Find where the given text appears and provide that cell's center as (x, y) coordinate. 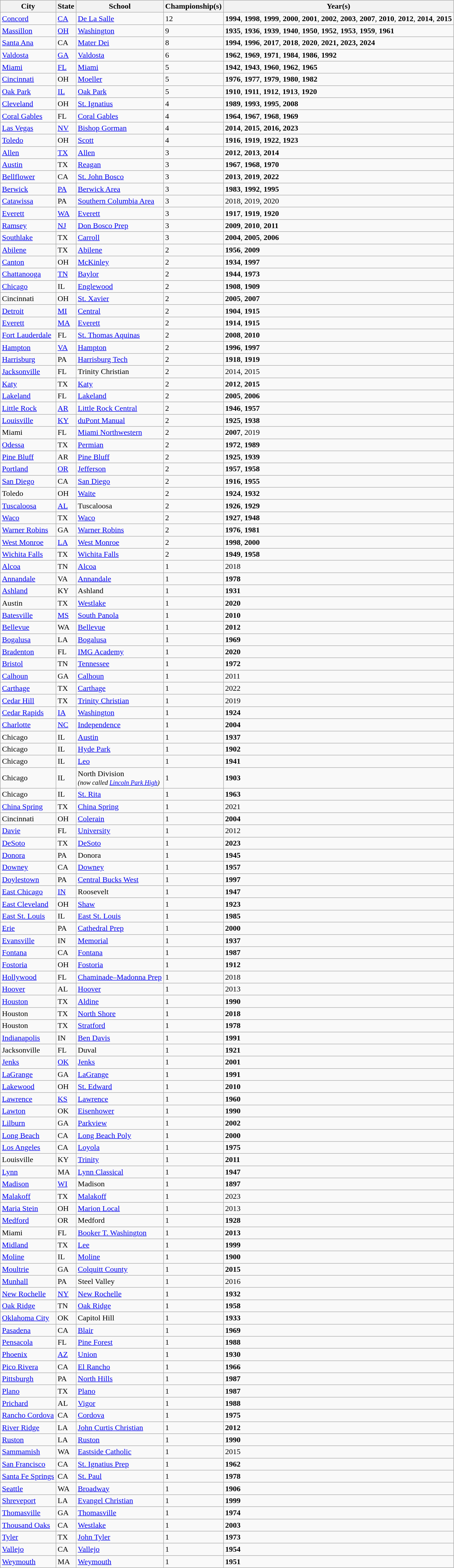
Independence (120, 725)
1925, 1939 (339, 457)
2009, 2010, 2011 (339, 226)
1903 (339, 778)
Fort Lauderdale (28, 335)
Colerain (120, 819)
NV (66, 128)
Lee (120, 1245)
1962, 1969, 1971, 1984, 1986, 1992 (339, 55)
Year(s) (339, 6)
Central (120, 311)
Cedar Hill (28, 700)
South Panola (120, 615)
North Shore (120, 1014)
1989, 1993, 1995, 2008 (339, 104)
Pasadena (28, 1330)
MS (66, 615)
Memorial (120, 940)
Davie (28, 831)
Cedar Rapids (28, 712)
McKinley (120, 262)
KS (66, 1099)
Southlake (28, 238)
1985 (339, 916)
Aldine (120, 1001)
Vigor (120, 1403)
Bristol (28, 664)
De La Salle (120, 19)
1918, 1919 (339, 360)
1949, 1958 (339, 554)
North Division(now called Lincoln Park High) (120, 778)
El Rancho (120, 1367)
1934, 1997 (339, 262)
Englewood (120, 286)
Tennessee (120, 664)
Booker T. Washington (120, 1233)
Duval (120, 1050)
1983, 1992, 1995 (339, 189)
Mater Dei (120, 43)
Concord (28, 19)
1957, 1958 (339, 469)
Waite (120, 493)
Capitol Hill (120, 1318)
Broadway (120, 1488)
Leo (120, 761)
Canton (28, 262)
NC (66, 725)
City (28, 6)
Southern Columbia Area (120, 201)
Central Bucks West (120, 880)
1964, 1967, 1968, 1969 (339, 116)
2019 (339, 700)
Santa Fe Springs (28, 1476)
2004, 2005, 2006 (339, 238)
Thousand Oaks (28, 1525)
Bellflower (28, 177)
Miami Northwestern (120, 433)
1998, 2000 (339, 542)
2018, 2019, 2020 (339, 201)
Trinity (120, 1160)
2008, 2010 (339, 335)
1900 (339, 1257)
NJ (66, 226)
Long Beach Poly (120, 1135)
1958 (339, 1306)
2002 (339, 1123)
Chaminade–Madonna Prep (120, 977)
Sammamish (28, 1452)
East Cleveland (28, 904)
Blair (120, 1330)
River Ridge (28, 1428)
Pensacola (28, 1342)
WI (66, 1184)
2013, 2019, 2022 (339, 177)
Portland (28, 469)
Midland (28, 1245)
1923 (339, 904)
Berwick Area (120, 189)
12 (193, 19)
Eastside Catholic (120, 1452)
2003 (339, 1525)
Moultrie (28, 1269)
duPont Manual (120, 420)
Lilburn (28, 1123)
1928 (339, 1221)
Hyde Park (120, 749)
St. Thomas Aquinas (120, 335)
2014, 2015 (339, 372)
1963 (339, 794)
Moeller (120, 79)
Harrisburg (28, 360)
1926, 1929 (339, 505)
Santa Ana (28, 43)
Carroll (120, 238)
1897 (339, 1184)
Chattanooga (28, 274)
1972 (339, 664)
1997 (339, 880)
1912 (339, 965)
1904, 1915 (339, 311)
AZ (66, 1355)
Jefferson (120, 469)
Lynn (28, 1172)
East Chicago (28, 892)
St. Xavier (120, 298)
Little Rock Central (120, 408)
1951 (339, 1562)
1921 (339, 1050)
2012, 2015 (339, 384)
1924, 1932 (339, 493)
Harrisburg Tech (120, 360)
St. Rita (120, 794)
2005, 2006 (339, 396)
Rancho Cordova (28, 1415)
Cordova (120, 1415)
Batesville (28, 615)
Evansville (28, 940)
8 (193, 43)
1910, 1911, 1912, 1913, 1920 (339, 92)
Erie (28, 928)
1944, 1973 (339, 274)
1945 (339, 855)
1924 (339, 712)
Seattle (28, 1488)
Shreveport (28, 1500)
1942, 1943, 1960, 1962, 1965 (339, 67)
Detroit (28, 311)
Lawton (28, 1111)
1954 (339, 1549)
Prichard (28, 1403)
Parkview (120, 1123)
Los Angeles (28, 1148)
Marion Local (120, 1208)
IA (66, 712)
1916, 1919, 1922, 1923 (339, 140)
Scott (120, 140)
Berwick (28, 189)
1996, 1997 (339, 347)
1966 (339, 1367)
Little Rock (28, 408)
2022 (339, 688)
St. John Bosco (120, 177)
2016 (339, 1281)
MI (66, 311)
2001 (339, 1062)
1956, 2009 (339, 250)
John Tyler (120, 1537)
Las Vegas (28, 128)
Union (120, 1355)
1935, 1936, 1939, 1940, 1950, 1952, 1953, 1959, 1961 (339, 31)
1927, 1948 (339, 518)
Catawissa (28, 201)
Pine Forest (120, 1342)
Hollywood (28, 977)
Baylor (120, 274)
1972, 1989 (339, 445)
Oklahoma City (28, 1318)
IMG Academy (120, 652)
1916, 1955 (339, 481)
Ben Davis (120, 1038)
St. Ignatius Prep (120, 1464)
Odessa (28, 445)
1994, 1996, 2017, 2018, 2020, 2021, 2023, 2024 (339, 43)
2005, 2007 (339, 298)
NY (66, 1293)
University (120, 831)
San Francisco (28, 1464)
9 (193, 31)
6 (193, 55)
Stratford (120, 1026)
Maria Stein (28, 1208)
Shaw (120, 904)
Don Bosco Prep (120, 226)
Cathedral Prep (120, 928)
1908, 1909 (339, 286)
1994, 1998, 1999, 2000, 2001, 2002, 2003, 2007, 2010, 2012, 2014, 2015 (339, 19)
Doylestown (28, 880)
Munhall (28, 1281)
Lakewood (28, 1086)
Steel Valley (120, 1281)
Reagan (120, 165)
Lynn Classical (120, 1172)
State (66, 6)
1962 (339, 1464)
Charlotte (28, 725)
Loyola (120, 1148)
1957 (339, 867)
1902 (339, 749)
Tyler (28, 1537)
1933 (339, 1318)
2007, 2019 (339, 433)
1930 (339, 1355)
School (120, 6)
1906 (339, 1488)
1932 (339, 1293)
Phoenix (28, 1355)
1931 (339, 591)
1946, 1957 (339, 408)
Indianapolis (28, 1038)
1967, 1968, 1970 (339, 165)
Bishop Gorman (120, 128)
1973 (339, 1537)
2021 (339, 807)
Evangel Christian (120, 1500)
St. Paul (120, 1476)
Roosevelt (120, 892)
Pico Rivera (28, 1367)
Cleveland (28, 104)
Long Beach (28, 1135)
Ramsey (28, 226)
1960 (339, 1099)
2014, 2015, 2016, 2023 (339, 128)
Permian (120, 445)
Massillon (28, 31)
1976, 1981 (339, 530)
Pittsburgh (28, 1379)
1914, 1915 (339, 323)
1925, 1938 (339, 420)
Bradenton (28, 652)
North Hills (120, 1379)
St. Ignatius (120, 104)
Eisenhower (120, 1111)
St. Edward (120, 1086)
2012, 2013, 2014 (339, 153)
John Curtis Christian (120, 1428)
1941 (339, 761)
1976, 1977, 1979, 1980, 1982 (339, 79)
Colquitt County (120, 1269)
1917, 1919, 1920 (339, 213)
Championship(s) (193, 6)
1974 (339, 1513)
